Detect which cell encompasses the target text, then output its (X, Y) center coordinate. 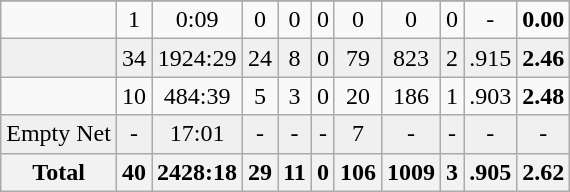
11 (295, 172)
20 (358, 96)
1009 (412, 172)
29 (260, 172)
10 (134, 96)
0.00 (544, 20)
17:01 (198, 134)
.905 (490, 172)
2.46 (544, 58)
0:09 (198, 20)
484:39 (198, 96)
40 (134, 172)
7 (358, 134)
1924:29 (198, 58)
2428:18 (198, 172)
2 (452, 58)
2.62 (544, 172)
106 (358, 172)
34 (134, 58)
823 (412, 58)
5 (260, 96)
.903 (490, 96)
79 (358, 58)
24 (260, 58)
2.48 (544, 96)
Total (59, 172)
Empty Net (59, 134)
8 (295, 58)
.915 (490, 58)
186 (412, 96)
